For the text-containing cell, return its midpoint in (x, y) coordinate format. 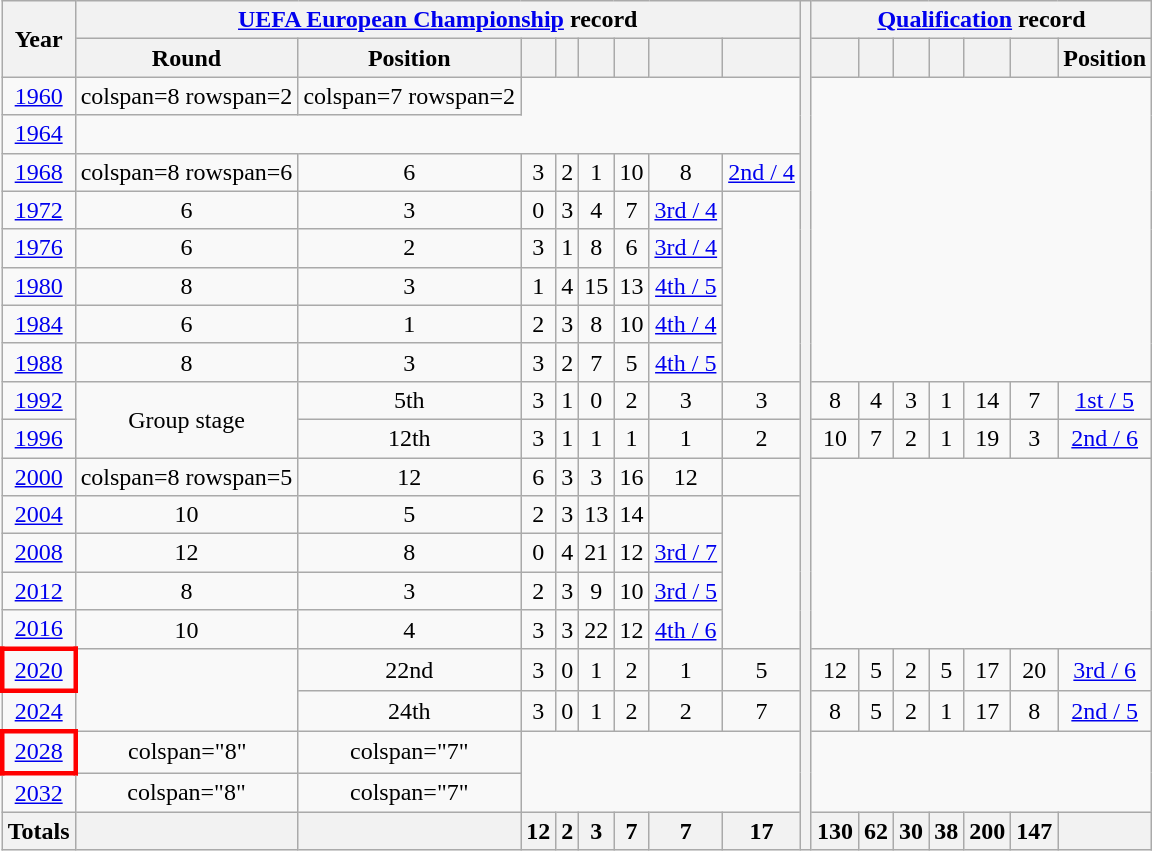
22nd (410, 670)
1976 (38, 248)
3rd / 6 (1105, 670)
4th / 4 (686, 324)
12th (410, 438)
1988 (38, 362)
2nd / 6 (1105, 438)
15 (596, 286)
2nd / 4 (762, 172)
3rd / 7 (686, 553)
2004 (38, 515)
2nd / 5 (1105, 710)
5th (410, 400)
colspan=7 rowspan=2 (410, 96)
38 (946, 831)
1972 (38, 210)
22 (596, 630)
2008 (38, 553)
1984 (38, 324)
Qualification record (981, 20)
3rd / 5 (686, 591)
130 (834, 831)
9 (596, 591)
UEFA European Championship record (438, 20)
1968 (38, 172)
2024 (38, 710)
2000 (38, 477)
Totals (38, 831)
Group stage (186, 419)
4th / 6 (686, 630)
colspan=8 rowspan=5 (186, 477)
62 (876, 831)
2028 (38, 752)
16 (632, 477)
1996 (38, 438)
20 (1034, 670)
30 (912, 831)
Year (38, 39)
21 (596, 553)
2012 (38, 591)
1960 (38, 96)
200 (988, 831)
colspan=8 rowspan=2 (186, 96)
1980 (38, 286)
2020 (38, 670)
colspan=8 rowspan=6 (186, 172)
1992 (38, 400)
1st / 5 (1105, 400)
2032 (38, 792)
19 (988, 438)
Round (186, 58)
2016 (38, 630)
1964 (38, 134)
24th (410, 710)
147 (1034, 831)
